Output the [x, y] coordinate of the center of the cell containing the given text.  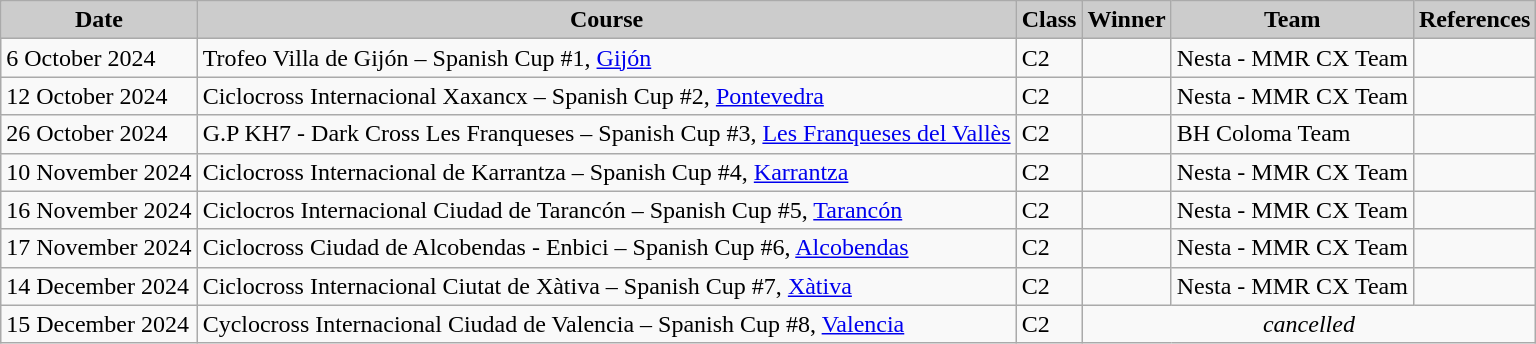
Ciclocross Internacional de Karrantza – Spanish Cup #4, Karrantza [606, 172]
G.P KH7 - Dark Cross Les Franqueses – Spanish Cup #3, Les Franqueses del Vallès [606, 134]
Ciclocross Internacional Ciutat de Xàtiva – Spanish Cup #7, Xàtiva [606, 286]
6 October 2024 [99, 58]
Class [1049, 20]
BH Coloma Team [1292, 134]
Date [99, 20]
10 November 2024 [99, 172]
Ciclocros Internacional Ciudad de Tarancón – Spanish Cup #5, Tarancón [606, 210]
26 October 2024 [99, 134]
Winner [1126, 20]
Ciclocross Internacional Xaxancx – Spanish Cup #2, Pontevedra [606, 96]
References [1474, 20]
Ciclocross Ciudad de Alcobendas - Enbici – Spanish Cup #6, Alcobendas [606, 248]
15 December 2024 [99, 324]
Team [1292, 20]
14 December 2024 [99, 286]
16 November 2024 [99, 210]
17 November 2024 [99, 248]
Cyclocross Internacional Ciudad de Valencia – Spanish Cup #8, Valencia [606, 324]
12 October 2024 [99, 96]
cancelled [1309, 324]
Course [606, 20]
Trofeo Villa de Gijón – Spanish Cup #1, Gijón [606, 58]
